Identify which cell holds the provided text, then report its [X, Y] central coordinate. 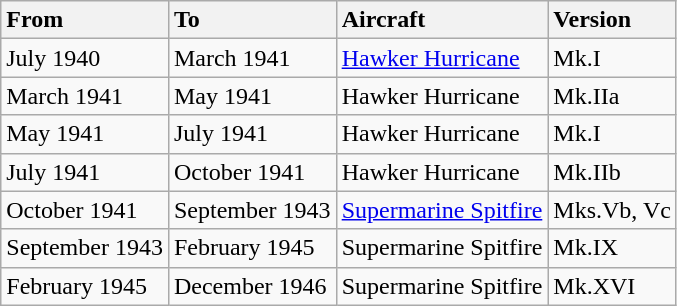
July 1940 [85, 58]
December 1946 [252, 286]
Mks.Vb, Vc [612, 210]
Mk.XVI [612, 286]
Aircraft [442, 20]
Mk.IIb [612, 172]
Version [612, 20]
Mk.IIa [612, 96]
From [85, 20]
To [252, 20]
Mk.IX [612, 248]
